Locate the cell with the specified text and output its (x, y) center coordinate. 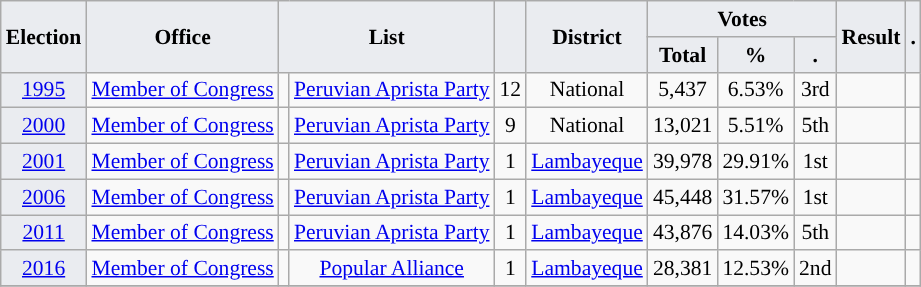
List (387, 36)
5.51% (756, 126)
45,448 (682, 197)
12 (511, 90)
28,381 (682, 269)
12.53% (756, 269)
1995 (44, 90)
9 (511, 126)
2nd (816, 269)
Election (44, 36)
% (756, 55)
Popular Alliance (392, 269)
29.91% (756, 162)
3rd (816, 90)
6.53% (756, 90)
31.57% (756, 197)
District (587, 36)
Total (682, 55)
2006 (44, 197)
14.03% (756, 233)
2016 (44, 269)
Votes (742, 19)
5,437 (682, 90)
2001 (44, 162)
43,876 (682, 233)
2011 (44, 233)
13,021 (682, 126)
39,978 (682, 162)
2000 (44, 126)
Office (182, 36)
Result (872, 36)
